Locate the cell with the specified text and output its (X, Y) center coordinate. 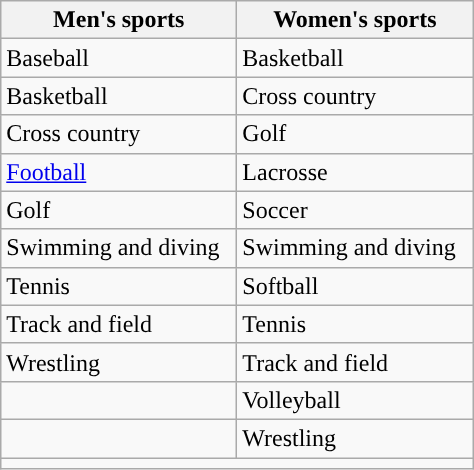
Women's sports (355, 20)
Football (119, 172)
Lacrosse (355, 172)
Soccer (355, 210)
Baseball (119, 58)
Softball (355, 286)
Volleyball (355, 400)
Men's sports (119, 20)
